Locate the cell with the specified text and output its [x, y] center coordinate. 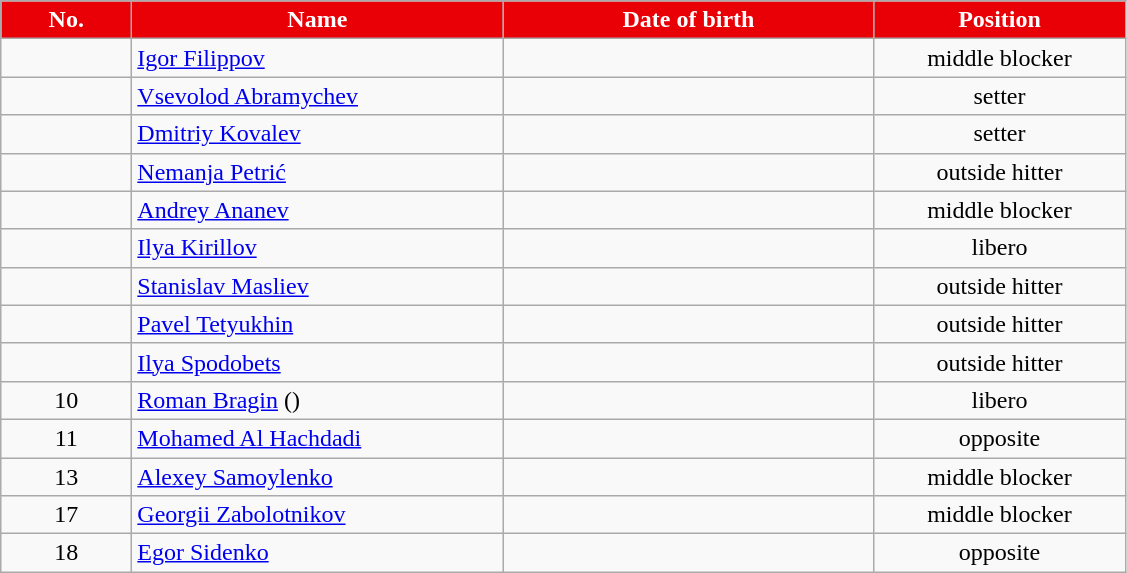
Andrey Ananev [318, 210]
Egor Sidenko [318, 553]
Ilya Kirillov [318, 248]
Name [318, 20]
13 [66, 477]
11 [66, 438]
Stanislav Masliev [318, 286]
No. [66, 20]
Pavel Tetyukhin [318, 324]
Ilya Spodobets [318, 362]
Nemanja Petrić [318, 172]
Mohamed Al Hachdadi [318, 438]
18 [66, 553]
Igor Filippov [318, 58]
10 [66, 400]
Georgii Zabolotnikov [318, 515]
Date of birth [688, 20]
Alexey Samoylenko [318, 477]
Vsevolod Abramychev [318, 96]
Position [1000, 20]
17 [66, 515]
Roman Bragin () [318, 400]
Dmitriy Kovalev [318, 134]
